Return the (X, Y) coordinate for the center point of the cell that contains the specified text.  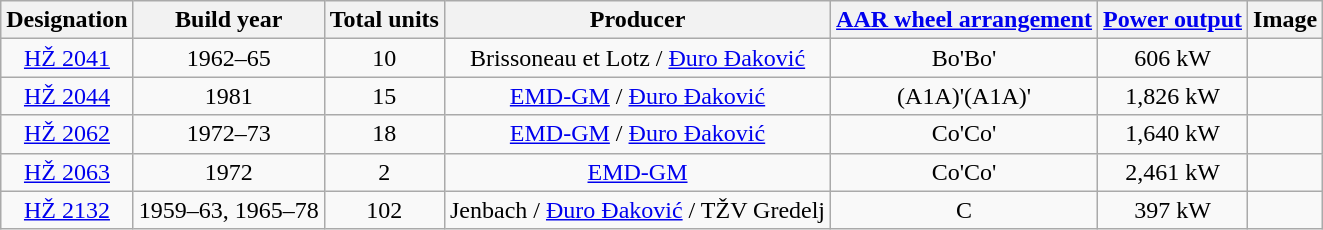
Designation (67, 20)
HŽ 2062 (67, 134)
606 kW (1173, 58)
Build year (228, 20)
Power output (1173, 20)
1959–63, 1965–78 (228, 210)
1,640 kW (1173, 134)
Bo'Bo' (964, 58)
AAR wheel arrangement (964, 20)
C (964, 210)
EMD-GM (637, 172)
Image (1286, 20)
Brissoneau et Lotz / Đuro Đaković (637, 58)
18 (384, 134)
1,826 kW (1173, 96)
Producer (637, 20)
1972–73 (228, 134)
Total units (384, 20)
1981 (228, 96)
HŽ 2041 (67, 58)
2 (384, 172)
1962–65 (228, 58)
(A1A)'(A1A)' (964, 96)
HŽ 2132 (67, 210)
10 (384, 58)
397 kW (1173, 210)
1972 (228, 172)
Jenbach / Đuro Đaković / TŽV Gredelj (637, 210)
102 (384, 210)
HŽ 2044 (67, 96)
HŽ 2063 (67, 172)
15 (384, 96)
2,461 kW (1173, 172)
